Identify which cell holds the provided text, then report its (x, y) central coordinate. 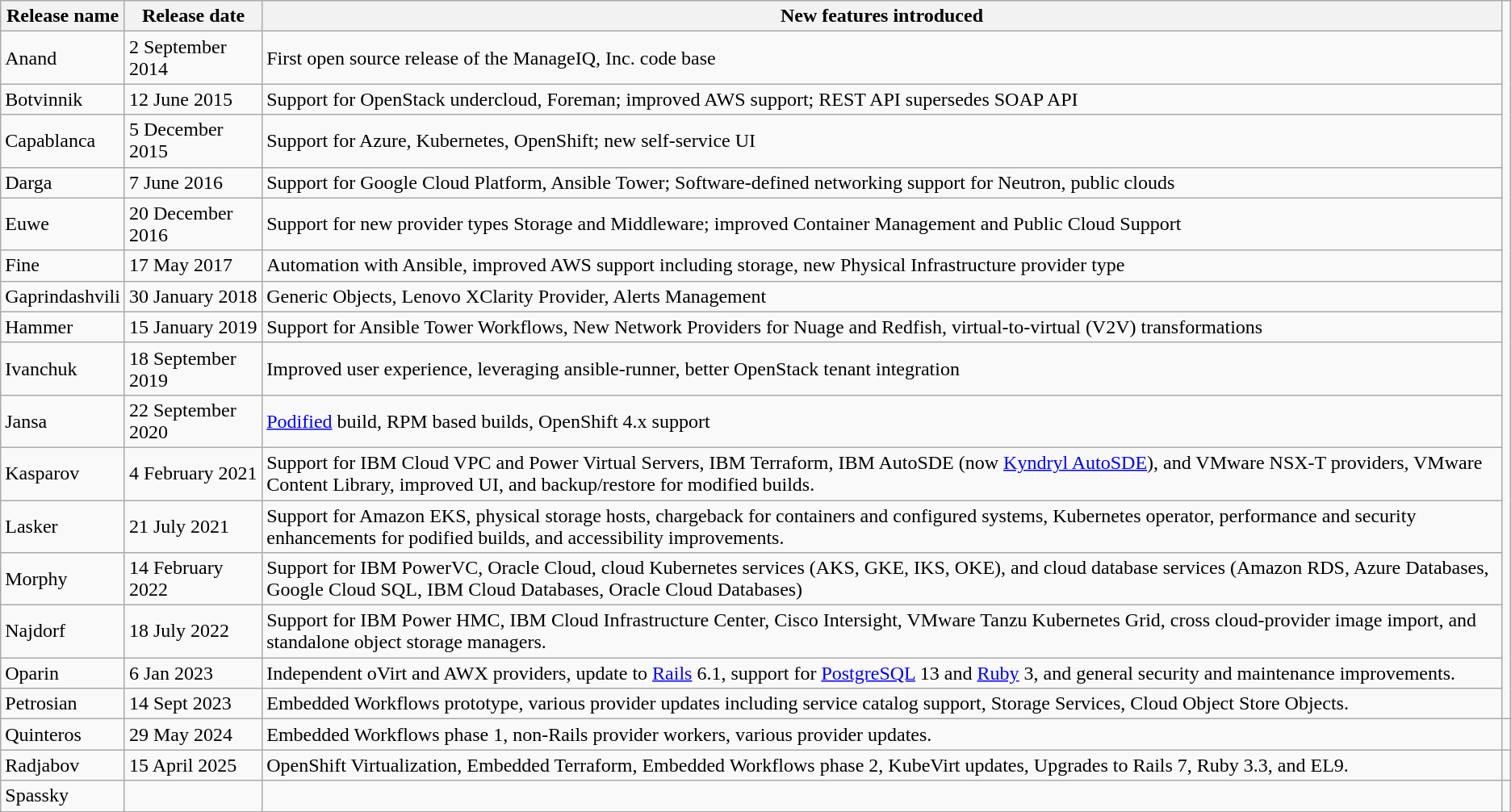
Independent oVirt and AWX providers, update to Rails 6.1, support for PostgreSQL 13 and Ruby 3, and general security and maintenance improvements. (881, 673)
Capablanca (63, 140)
Petrosian (63, 704)
18 September 2019 (193, 368)
7 June 2016 (193, 182)
Kasparov (63, 473)
18 July 2022 (193, 631)
12 June 2015 (193, 99)
Radjabov (63, 765)
14 February 2022 (193, 580)
Improved user experience, leveraging ansible-runner, better OpenStack tenant integration (881, 368)
New features introduced (881, 16)
Support for OpenStack undercloud, Foreman; improved AWS support; REST API supersedes SOAP API (881, 99)
17 May 2017 (193, 266)
Botvinnik (63, 99)
Embedded Workflows phase 1, non-Rails provider workers, various provider updates. (881, 735)
Release name (63, 16)
Gaprindashvili (63, 296)
Euwe (63, 224)
Support for Azure, Kubernetes, OpenShift; new self-service UI (881, 140)
Quinteros (63, 735)
21 July 2021 (193, 526)
Lasker (63, 526)
Najdorf (63, 631)
Fine (63, 266)
Automation with Ansible, improved AWS support including storage, new Physical Infrastructure provider type (881, 266)
Generic Objects, Lenovo XClarity Provider, Alerts Management (881, 296)
Darga (63, 182)
Morphy (63, 580)
29 May 2024 (193, 735)
15 April 2025 (193, 765)
Podified build, RPM based builds, OpenShift 4.x support (881, 421)
Support for Ansible Tower Workflows, New Network Providers for Nuage and Redfish, virtual-to-virtual (V2V) transformations (881, 327)
Spassky (63, 796)
4 February 2021 (193, 473)
Ivanchuk (63, 368)
22 September 2020 (193, 421)
30 January 2018 (193, 296)
Anand (63, 58)
Oparin (63, 673)
15 January 2019 (193, 327)
Jansa (63, 421)
Release date (193, 16)
6 Jan 2023 (193, 673)
Hammer (63, 327)
First open source release of the ManageIQ, Inc. code base (881, 58)
5 December 2015 (193, 140)
20 December 2016 (193, 224)
OpenShift Virtualization, Embedded Terraform, Embedded Workflows phase 2, KubeVirt updates, Upgrades to Rails 7, Ruby 3.3, and EL9. (881, 765)
Support for new provider types Storage and Middleware; improved Container Management and Public Cloud Support (881, 224)
2 September 2014 (193, 58)
Support for Google Cloud Platform, Ansible Tower; Software-defined networking support for Neutron, public clouds (881, 182)
Embedded Workflows prototype, various provider updates including service catalog support, Storage Services, Cloud Object Store Objects. (881, 704)
14 Sept 2023 (193, 704)
